Pinpoint the cell where the given text exists, returning its (x, y) midpoint coordinate. 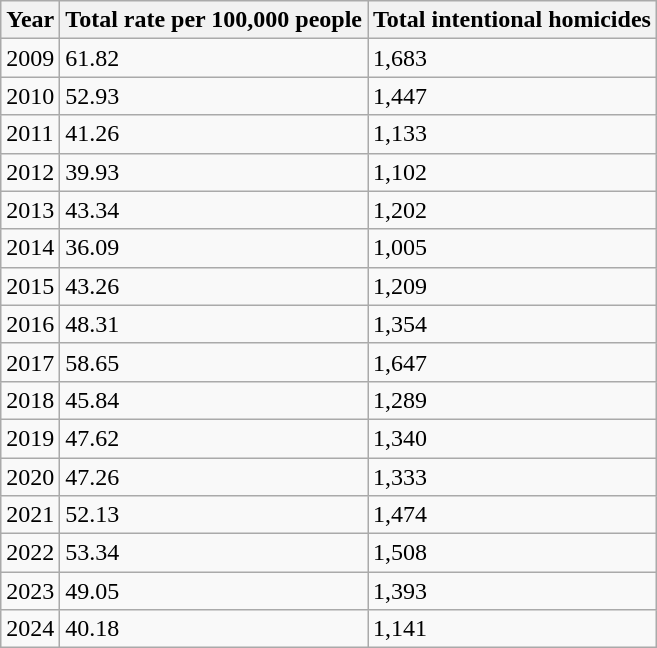
2011 (30, 134)
1,289 (512, 400)
Year (30, 20)
2014 (30, 248)
1,209 (512, 286)
1,133 (512, 134)
52.93 (214, 96)
1,340 (512, 438)
2024 (30, 629)
2009 (30, 58)
47.26 (214, 477)
41.26 (214, 134)
2017 (30, 362)
2010 (30, 96)
1,202 (512, 210)
1,647 (512, 362)
2021 (30, 515)
2019 (30, 438)
1,447 (512, 96)
2022 (30, 553)
1,474 (512, 515)
2012 (30, 172)
39.93 (214, 172)
36.09 (214, 248)
47.62 (214, 438)
40.18 (214, 629)
2013 (30, 210)
1,102 (512, 172)
Total rate per 100,000 people (214, 20)
1,005 (512, 248)
1,141 (512, 629)
2015 (30, 286)
2016 (30, 324)
2018 (30, 400)
49.05 (214, 591)
52.13 (214, 515)
Total intentional homicides (512, 20)
1,508 (512, 553)
2023 (30, 591)
58.65 (214, 362)
43.34 (214, 210)
1,354 (512, 324)
61.82 (214, 58)
45.84 (214, 400)
1,393 (512, 591)
1,683 (512, 58)
43.26 (214, 286)
48.31 (214, 324)
2020 (30, 477)
53.34 (214, 553)
1,333 (512, 477)
